Search for the cell housing the specified text and yield its (X, Y) center coordinate. 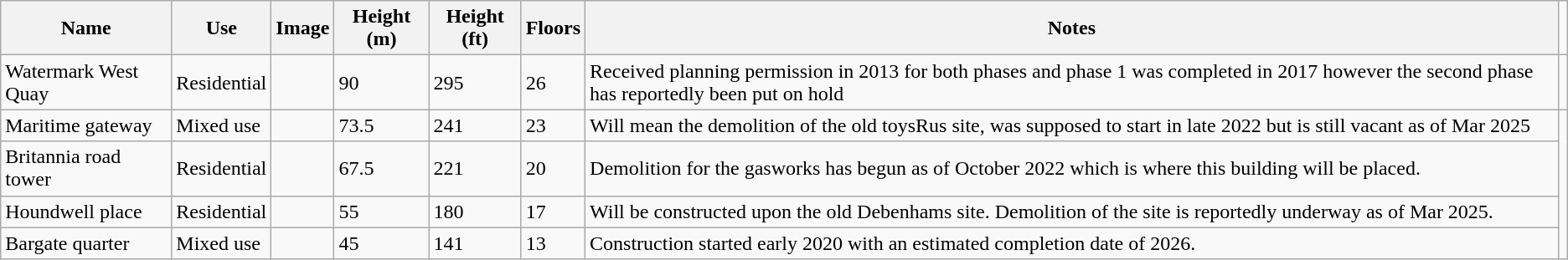
Will be constructed upon the old Debenhams site. Demolition of the site is reportedly underway as of Mar 2025. (1072, 212)
Notes (1072, 28)
67.5 (382, 169)
17 (553, 212)
Maritime gateway (86, 125)
141 (475, 243)
Britannia road tower (86, 169)
13 (553, 243)
Demolition for the gasworks has begun as of October 2022 which is where this building will be placed. (1072, 169)
Name (86, 28)
Height (ft) (475, 28)
90 (382, 82)
45 (382, 243)
Image (303, 28)
Bargate quarter (86, 243)
241 (475, 125)
Received planning permission in 2013 for both phases and phase 1 was completed in 2017 however the second phase has reportedly been put on hold (1072, 82)
55 (382, 212)
221 (475, 169)
180 (475, 212)
295 (475, 82)
20 (553, 169)
73.5 (382, 125)
Floors (553, 28)
Watermark West Quay (86, 82)
Use (221, 28)
23 (553, 125)
Will mean the demolition of the old toysRus site, was supposed to start in late 2022 but is still vacant as of Mar 2025 (1072, 125)
Houndwell place (86, 212)
Height (m) (382, 28)
Construction started early 2020 with an estimated completion date of 2026. (1072, 243)
26 (553, 82)
